Find where the given text appears and provide that cell's center as (X, Y) coordinate. 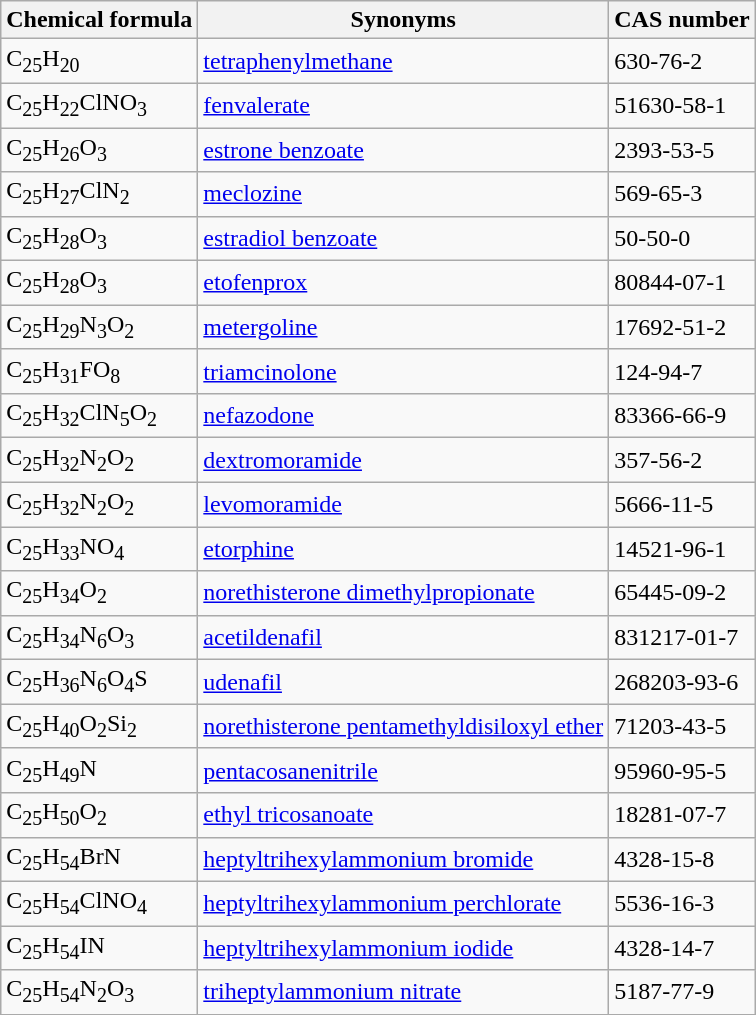
heptyltrihexylammonium perchlorate (404, 903)
83366-66-9 (682, 416)
C25H49N (100, 770)
pentacosanenitrile (404, 770)
triamcinolone (404, 371)
C25H34O2 (100, 593)
C25H54N2O3 (100, 992)
levomoramide (404, 504)
C25H54ClNO4 (100, 903)
569-65-3 (682, 194)
nefazodone (404, 416)
fenvalerate (404, 105)
95960-95-5 (682, 770)
Synonyms (404, 20)
norethisterone dimethylpropionate (404, 593)
udenafil (404, 682)
5536-16-3 (682, 903)
ethyl tricosanoate (404, 815)
C25H29N3O2 (100, 327)
C25H33NO4 (100, 549)
metergoline (404, 327)
heptyltrihexylammonium bromide (404, 859)
dextromoramide (404, 460)
heptyltrihexylammonium iodide (404, 948)
C25H20 (100, 61)
Chemical formula (100, 20)
831217-01-7 (682, 637)
C25H40O2Si2 (100, 726)
C25H27ClN2 (100, 194)
71203-43-5 (682, 726)
C25H31FO8 (100, 371)
C25H54BrN (100, 859)
18281-07-7 (682, 815)
norethisterone pentamethyldisiloxyl ether (404, 726)
C25H34N6O3 (100, 637)
meclozine (404, 194)
C25H22ClNO3 (100, 105)
17692-51-2 (682, 327)
acetildenafil (404, 637)
357-56-2 (682, 460)
CAS number (682, 20)
estradiol benzoate (404, 238)
4328-15-8 (682, 859)
2393-53-5 (682, 150)
5666-11-5 (682, 504)
51630-58-1 (682, 105)
estrone benzoate (404, 150)
50-50-0 (682, 238)
4328-14-7 (682, 948)
C25H32ClN5O2 (100, 416)
630-76-2 (682, 61)
124-94-7 (682, 371)
triheptylammonium nitrate (404, 992)
14521-96-1 (682, 549)
80844-07-1 (682, 283)
C25H54IN (100, 948)
268203-93-6 (682, 682)
C25H26O3 (100, 150)
C25H50O2 (100, 815)
tetraphenylmethane (404, 61)
65445-09-2 (682, 593)
C25H36N6O4S (100, 682)
5187-77-9 (682, 992)
etorphine (404, 549)
etofenprox (404, 283)
